Find where the given text appears and provide that cell's center as (x, y) coordinate. 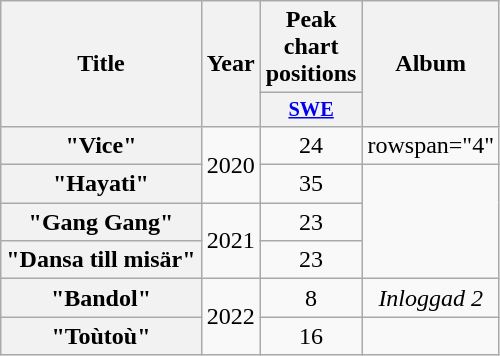
16 (311, 336)
Year (230, 64)
SWE (311, 110)
Peak chart positions (311, 47)
2021 (230, 241)
"Toùtoù" (101, 336)
2020 (230, 164)
"Gang Gang" (101, 222)
8 (311, 298)
"Vice" (101, 145)
Inloggad 2 (431, 298)
24 (311, 145)
35 (311, 184)
rowspan="4" (431, 145)
"Bandol" (101, 298)
Album (431, 64)
"Hayati" (101, 184)
2022 (230, 317)
"Dansa till misär" (101, 260)
Title (101, 64)
